Determine the [x, y] coordinate at the center of the cell enclosing the given text.  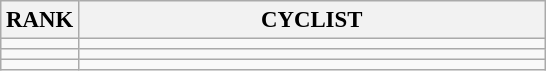
RANK [40, 20]
CYCLIST [312, 20]
